Locate the cell with the specified text and output its [x, y] center coordinate. 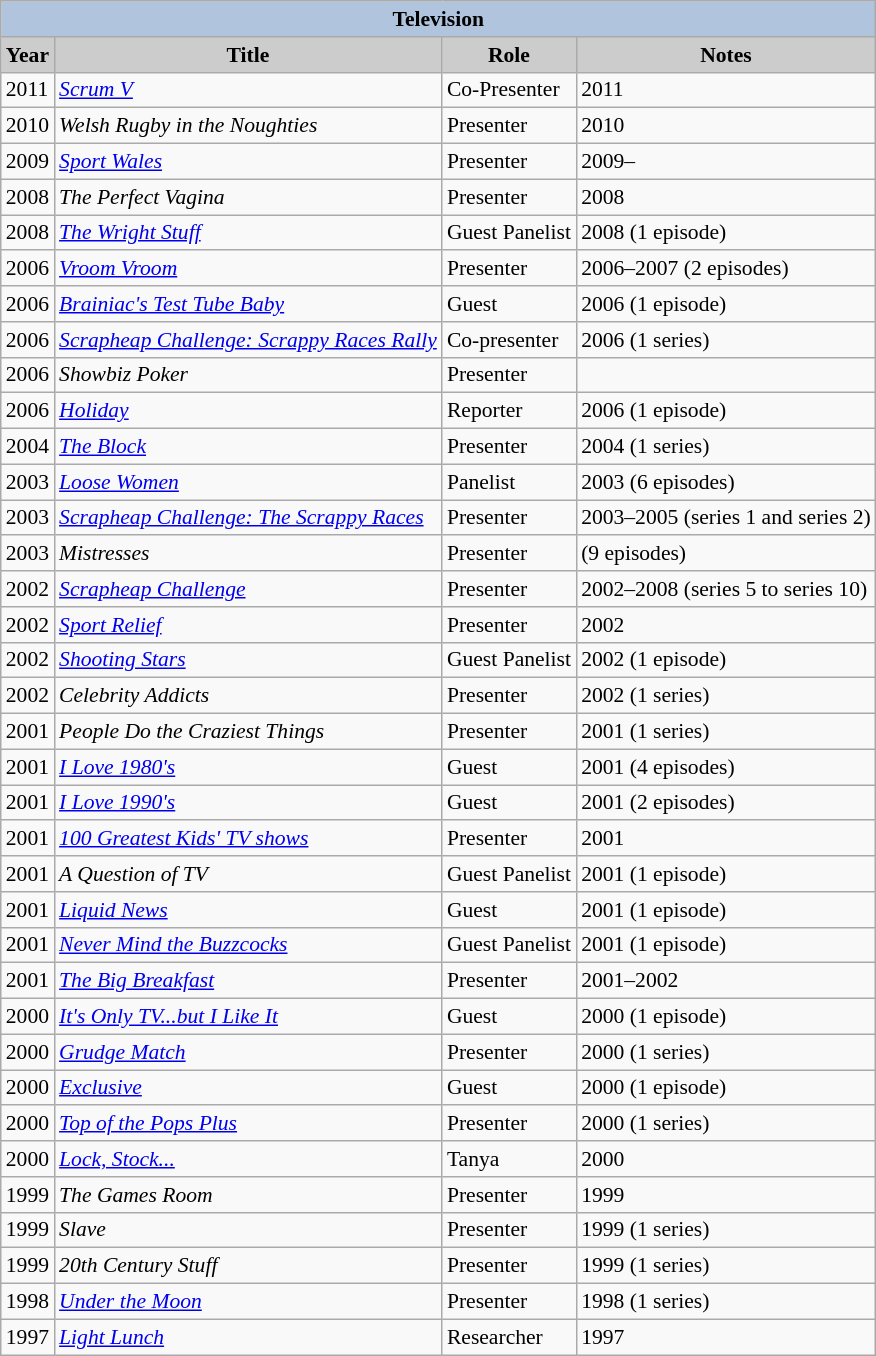
Holiday [248, 411]
2004 [28, 447]
100 Greatest Kids' TV shows [248, 839]
Never Mind the Buzzcocks [248, 945]
2002 (1 series) [726, 696]
It's Only TV...but I Like It [248, 1017]
2001–2002 [726, 981]
Liquid News [248, 910]
2001 (1 series) [726, 732]
The Block [248, 447]
Grudge Match [248, 1052]
Vroom Vroom [248, 269]
Television [438, 19]
2009 [28, 162]
Under the Moon [248, 1302]
Light Lunch [248, 1337]
Slave [248, 1230]
Notes [726, 55]
Tanya [509, 1159]
2002 (1 episode) [726, 660]
2006–2007 (2 episodes) [726, 269]
2003 (6 episodes) [726, 482]
A Question of TV [248, 874]
Brainiac's Test Tube Baby [248, 304]
Celebrity Addicts [248, 696]
Showbiz Poker [248, 375]
Top of the Pops Plus [248, 1124]
2001 (4 episodes) [726, 767]
Welsh Rugby in the Noughties [248, 126]
Co-Presenter [509, 90]
The Big Breakfast [248, 981]
Researcher [509, 1337]
I Love 1990's [248, 803]
Panelist [509, 482]
2004 (1 series) [726, 447]
Scrapheap Challenge: The Scrappy Races [248, 518]
Scrapheap Challenge [248, 589]
2002–2008 (series 5 to series 10) [726, 589]
20th Century Stuff [248, 1266]
2001 (2 episodes) [726, 803]
2009– [726, 162]
The Wright Stuff [248, 233]
Role [509, 55]
(9 episodes) [726, 554]
Title [248, 55]
Sport Relief [248, 625]
Shooting Stars [248, 660]
The Perfect Vagina [248, 197]
Year [28, 55]
Co-presenter [509, 340]
Mistresses [248, 554]
Reporter [509, 411]
Scrapheap Challenge: Scrappy Races Rally [248, 340]
1998 [28, 1302]
2008 (1 episode) [726, 233]
2003–2005 (series 1 and series 2) [726, 518]
Sport Wales [248, 162]
2006 (1 series) [726, 340]
Scrum V [248, 90]
Exclusive [248, 1088]
1998 (1 series) [726, 1302]
I Love 1980's [248, 767]
Lock, Stock... [248, 1159]
People Do the Craziest Things [248, 732]
The Games Room [248, 1195]
Loose Women [248, 482]
